Return (x, y) of the center of cell containing provided text 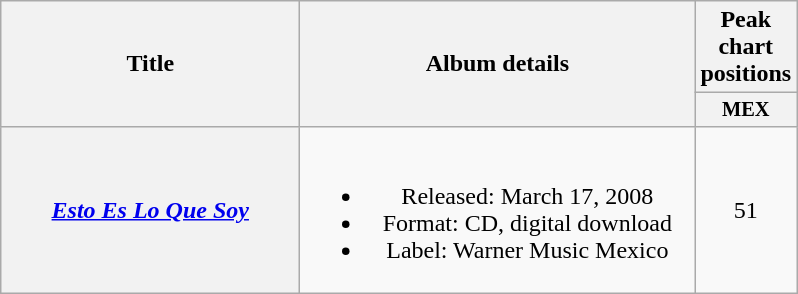
Peak chart positions (746, 47)
MEX (746, 110)
51 (746, 210)
Album details (498, 64)
Released: March 17, 2008Format: CD, digital downloadLabel: Warner Music Mexico (498, 210)
Title (150, 64)
Esto Es Lo Que Soy (150, 210)
